Identify which cell holds the provided text, then report its (X, Y) central coordinate. 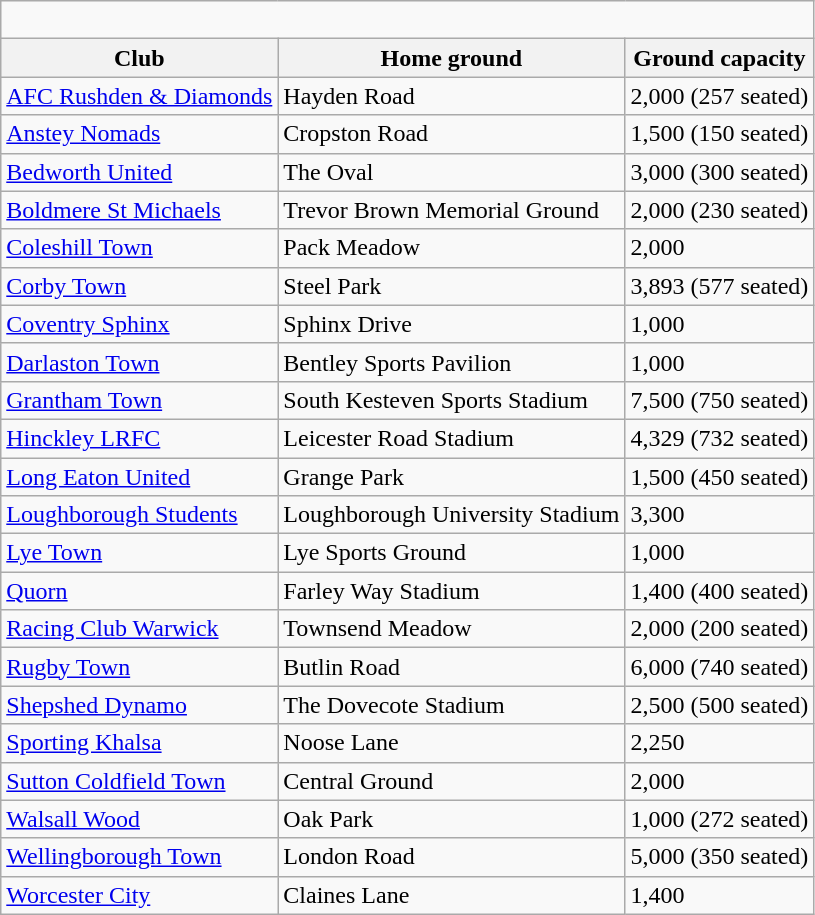
3,300 (720, 515)
Loughborough Students (140, 515)
Loughborough University Stadium (452, 515)
Sphinx Drive (452, 324)
Lye Town (140, 553)
Bedworth United (140, 172)
London Road (452, 857)
Shepshed Dynamo (140, 705)
The Dovecote Stadium (452, 705)
Grange Park (452, 477)
Pack Meadow (452, 248)
2,000 (257 seated) (720, 96)
Grantham Town (140, 400)
Oak Park (452, 819)
Central Ground (452, 781)
3,000 (300 seated) (720, 172)
2,000 (230 seated) (720, 210)
2,500 (500 seated) (720, 705)
Rugby Town (140, 667)
4,329 (732 seated) (720, 438)
Coventry Sphinx (140, 324)
2,000 (200 seated) (720, 629)
Long Eaton United (140, 477)
Darlaston Town (140, 362)
The Oval (452, 172)
Racing Club Warwick (140, 629)
Walsall Wood (140, 819)
Club (140, 58)
6,000 (740 seated) (720, 667)
Sporting Khalsa (140, 743)
Butlin Road (452, 667)
1,500 (450 seated) (720, 477)
Hinckley LRFC (140, 438)
2,250 (720, 743)
Townsend Meadow (452, 629)
Leicester Road Stadium (452, 438)
Trevor Brown Memorial Ground (452, 210)
Noose Lane (452, 743)
Wellingborough Town (140, 857)
Bentley Sports Pavilion (452, 362)
5,000 (350 seated) (720, 857)
Farley Way Stadium (452, 591)
1,500 (150 seated) (720, 134)
Boldmere St Michaels (140, 210)
Quorn (140, 591)
1,400 (720, 895)
Cropston Road (452, 134)
Anstey Nomads (140, 134)
1,400 (400 seated) (720, 591)
Hayden Road (452, 96)
Worcester City (140, 895)
Lye Sports Ground (452, 553)
3,893 (577 seated) (720, 286)
Steel Park (452, 286)
AFC Rushden & Diamonds (140, 96)
Claines Lane (452, 895)
Ground capacity (720, 58)
7,500 (750 seated) (720, 400)
Sutton Coldfield Town (140, 781)
South Kesteven Sports Stadium (452, 400)
Home ground (452, 58)
Corby Town (140, 286)
Coleshill Town (140, 248)
1,000 (272 seated) (720, 819)
